Pinpoint the cell where the given text exists, returning its (X, Y) midpoint coordinate. 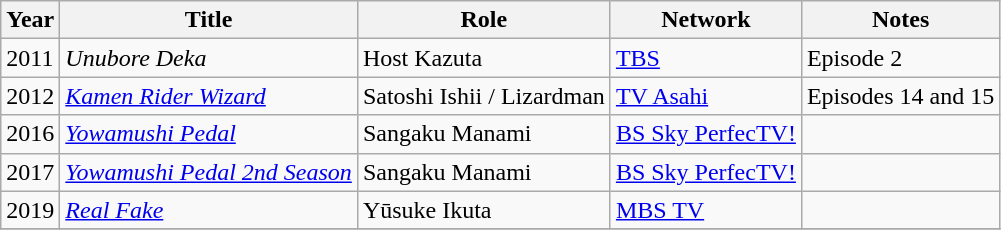
Role (484, 20)
Real Fake (209, 210)
Notes (900, 20)
2012 (30, 96)
Yūsuke Ikuta (484, 210)
TV Asahi (706, 96)
2019 (30, 210)
Unubore Deka (209, 58)
2017 (30, 172)
2011 (30, 58)
Year (30, 20)
Episode 2 (900, 58)
2016 (30, 134)
MBS TV (706, 210)
Episodes 14 and 15 (900, 96)
Network (706, 20)
Yowamushi Pedal (209, 134)
Yowamushi Pedal 2nd Season (209, 172)
Title (209, 20)
Host Kazuta (484, 58)
Satoshi Ishii / Lizardman (484, 96)
Kamen Rider Wizard (209, 96)
TBS (706, 58)
